Find where the given text appears and provide that cell's center as [x, y] coordinate. 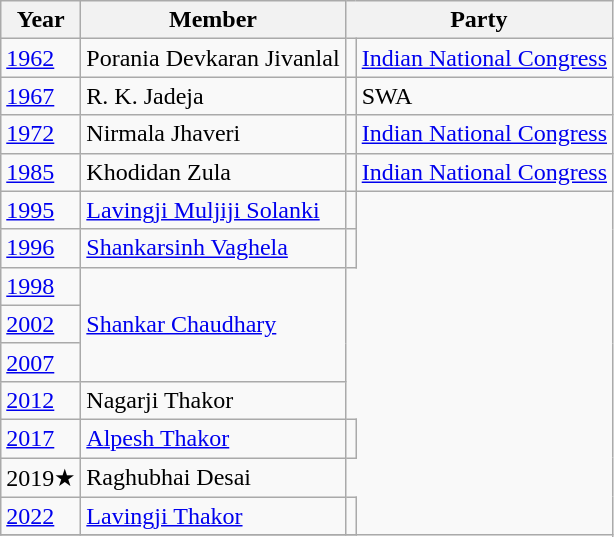
Porania Devkaran Jivanlal [213, 58]
1996 [41, 248]
Year [41, 20]
Khodidan Zula [213, 172]
Lavingji Thakor [213, 516]
R. K. Jadeja [213, 96]
2019★ [41, 478]
1998 [41, 286]
2017 [41, 438]
Nagarji Thakor [213, 400]
1962 [41, 58]
2002 [41, 324]
Lavingji Muljiji Solanki [213, 210]
1985 [41, 172]
Member [213, 20]
1972 [41, 134]
Nirmala Jhaveri [213, 134]
2012 [41, 400]
SWA [484, 96]
Shankar Chaudhary [213, 324]
Shankarsinh Vaghela [213, 248]
Raghubhai Desai [213, 478]
2007 [41, 362]
1995 [41, 210]
Party [478, 20]
Alpesh Thakor [213, 438]
1967 [41, 96]
2022 [41, 516]
